Determine the [X, Y] coordinate at the center of the cell enclosing the given text.  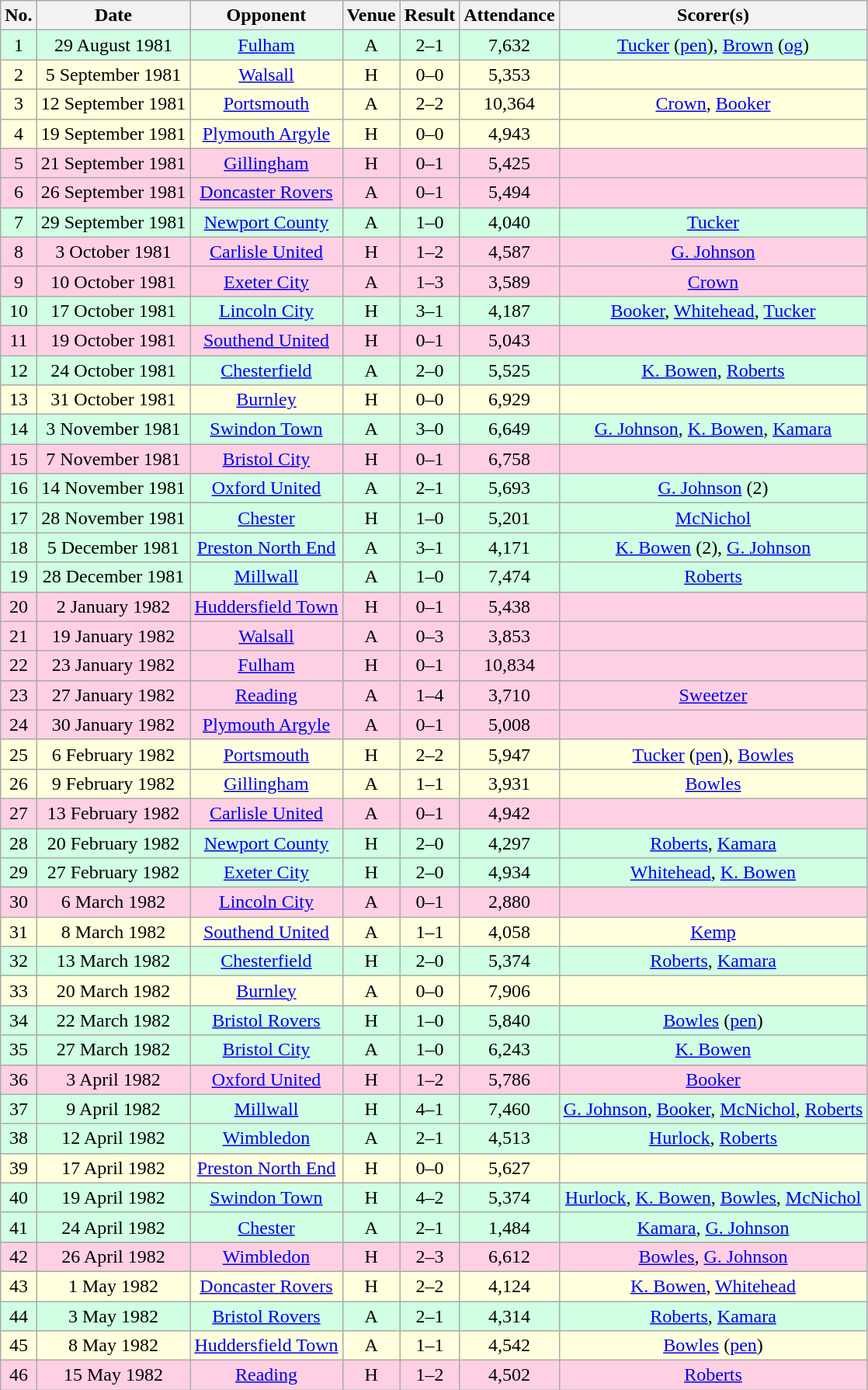
19 April 1982 [113, 1197]
4,187 [509, 311]
Attendance [509, 16]
No. [19, 16]
4,502 [509, 1375]
8 May 1982 [113, 1346]
7 [19, 222]
31 October 1981 [113, 400]
19 January 1982 [113, 636]
42 [19, 1256]
G. Johnson, Booker, McNichol, Roberts [713, 1109]
1 May 1982 [113, 1286]
5,425 [509, 163]
5,043 [509, 340]
Kamara, G. Johnson [713, 1227]
23 January 1982 [113, 665]
4,058 [509, 932]
3,589 [509, 281]
23 [19, 695]
28 [19, 843]
4,124 [509, 1286]
3–0 [429, 429]
32 [19, 961]
38 [19, 1138]
Tucker (pen), Brown (og) [713, 45]
Crown [713, 281]
19 October 1981 [113, 340]
9 [19, 281]
Sweetzer [713, 695]
28 December 1981 [113, 577]
6,243 [509, 1050]
2 January 1982 [113, 606]
45 [19, 1346]
Venue [371, 16]
43 [19, 1286]
5,201 [509, 518]
5,786 [509, 1079]
6 [19, 193]
27 [19, 813]
Hurlock, K. Bowen, Bowles, McNichol [713, 1197]
9 April 1982 [113, 1109]
12 [19, 370]
13 [19, 400]
19 September 1981 [113, 134]
Result [429, 16]
19 [19, 577]
5,627 [509, 1168]
5,438 [509, 606]
36 [19, 1079]
G. Johnson [713, 252]
10 October 1981 [113, 281]
44 [19, 1316]
24 [19, 725]
McNichol [713, 518]
37 [19, 1109]
10,834 [509, 665]
17 October 1981 [113, 311]
6 February 1982 [113, 754]
3 November 1981 [113, 429]
5,008 [509, 725]
3 October 1981 [113, 252]
Crown, Booker [713, 104]
4,171 [509, 547]
29 [19, 873]
5,353 [509, 75]
17 [19, 518]
6,758 [509, 459]
3,853 [509, 636]
30 [19, 902]
9 February 1982 [113, 784]
K. Bowen [713, 1050]
41 [19, 1227]
Booker, Whitehead, Tucker [713, 311]
28 November 1981 [113, 518]
5,693 [509, 488]
6,929 [509, 400]
6 March 1982 [113, 902]
Bowles [713, 784]
4,513 [509, 1138]
4,542 [509, 1346]
27 February 1982 [113, 873]
12 April 1982 [113, 1138]
4–1 [429, 1109]
31 [19, 932]
26 April 1982 [113, 1256]
Date [113, 16]
13 February 1982 [113, 813]
22 March 1982 [113, 1020]
11 [19, 340]
7,460 [509, 1109]
2 [19, 75]
6,649 [509, 429]
G. Johnson, K. Bowen, Kamara [713, 429]
4,040 [509, 222]
3 April 1982 [113, 1079]
22 [19, 665]
20 February 1982 [113, 843]
3 [19, 104]
20 March 1982 [113, 991]
Kemp [713, 932]
27 March 1982 [113, 1050]
3,931 [509, 784]
4,943 [509, 134]
26 September 1981 [113, 193]
27 January 1982 [113, 695]
Opponent [266, 16]
14 November 1981 [113, 488]
46 [19, 1375]
4,942 [509, 813]
Hurlock, Roberts [713, 1138]
K. Bowen, Whitehead [713, 1286]
2–3 [429, 1256]
7,632 [509, 45]
K. Bowen, Roberts [713, 370]
1–4 [429, 695]
29 September 1981 [113, 222]
15 [19, 459]
24 April 1982 [113, 1227]
3 May 1982 [113, 1316]
4,587 [509, 252]
33 [19, 991]
K. Bowen (2), G. Johnson [713, 547]
13 March 1982 [113, 961]
4 [19, 134]
0–3 [429, 636]
4,934 [509, 873]
35 [19, 1050]
20 [19, 606]
4–2 [429, 1197]
21 [19, 636]
Tucker (pen), Bowles [713, 754]
5 [19, 163]
1 [19, 45]
7,474 [509, 577]
15 May 1982 [113, 1375]
10 [19, 311]
4,297 [509, 843]
18 [19, 547]
Tucker [713, 222]
G. Johnson (2) [713, 488]
8 [19, 252]
21 September 1981 [113, 163]
3,710 [509, 695]
25 [19, 754]
26 [19, 784]
5,947 [509, 754]
39 [19, 1168]
17 April 1982 [113, 1168]
4,314 [509, 1316]
Whitehead, K. Bowen [713, 873]
1–3 [429, 281]
Scorer(s) [713, 16]
5,840 [509, 1020]
2,880 [509, 902]
5 December 1981 [113, 547]
6,612 [509, 1256]
12 September 1981 [113, 104]
5,525 [509, 370]
7,906 [509, 991]
14 [19, 429]
Booker [713, 1079]
8 March 1982 [113, 932]
Bowles, G. Johnson [713, 1256]
29 August 1981 [113, 45]
5 September 1981 [113, 75]
10,364 [509, 104]
7 November 1981 [113, 459]
5,494 [509, 193]
24 October 1981 [113, 370]
34 [19, 1020]
30 January 1982 [113, 725]
1,484 [509, 1227]
40 [19, 1197]
16 [19, 488]
